Return the (X, Y) coordinate for the center point of the cell that contains the specified text.  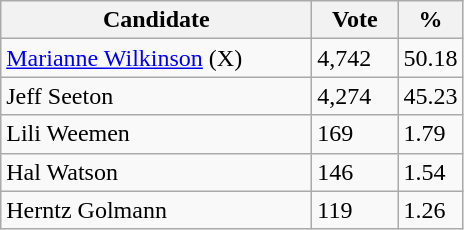
45.23 (430, 96)
1.79 (430, 134)
Marianne Wilkinson (X) (156, 58)
Herntz Golmann (156, 210)
1.26 (430, 210)
Lili Weemen (156, 134)
169 (355, 134)
Vote (355, 20)
146 (355, 172)
119 (355, 210)
1.54 (430, 172)
Candidate (156, 20)
50.18 (430, 58)
Jeff Seeton (156, 96)
4,742 (355, 58)
% (430, 20)
4,274 (355, 96)
Hal Watson (156, 172)
